Provide the (X, Y) coordinate of the cell's center where the given text is located.  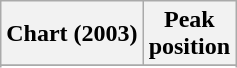
Chart (2003) (72, 34)
Peakposition (189, 34)
